Scan for the cell matching the given text and deliver its [x, y] coordinate at center. 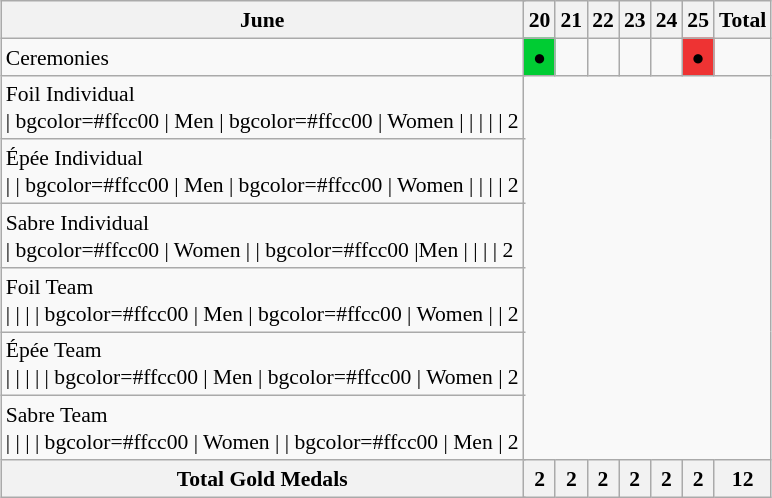
20 [540, 20]
Épée Team| | | | | bgcolor=#ffcc00 | Men | bgcolor=#ffcc00 | Women | 2 [262, 364]
12 [742, 478]
Sabre Team| | | | bgcolor=#ffcc00 | Women | | bgcolor=#ffcc00 | Men | 2 [262, 428]
25 [698, 20]
June [262, 20]
24 [667, 20]
Ceremonies [262, 56]
Foil Team| | | | bgcolor=#ffcc00 | Men | bgcolor=#ffcc00 | Women | | 2 [262, 299]
23 [635, 20]
Sabre Individual| bgcolor=#ffcc00 | Women | | bgcolor=#ffcc00 |Men | | | | 2 [262, 235]
Épée Individual| | bgcolor=#ffcc00 | Men | bgcolor=#ffcc00 | Women | | | | 2 [262, 171]
Total [742, 20]
21 [571, 20]
22 [603, 20]
Total Gold Medals [262, 478]
Foil Individual| bgcolor=#ffcc00 | Men | bgcolor=#ffcc00 | Women | | | | | 2 [262, 107]
